Pinpoint the cell where the given text exists, returning its [x, y] midpoint coordinate. 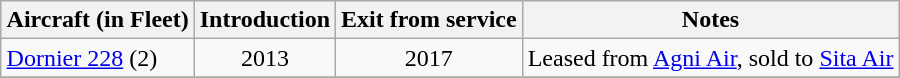
2013 [264, 58]
Aircraft (in Fleet) [98, 20]
Introduction [264, 20]
Exit from service [430, 20]
2017 [430, 58]
Notes [710, 20]
Dornier 228 (2) [98, 58]
Leased from Agni Air, sold to Sita Air [710, 58]
